Return (X, Y) of the center of cell containing provided text 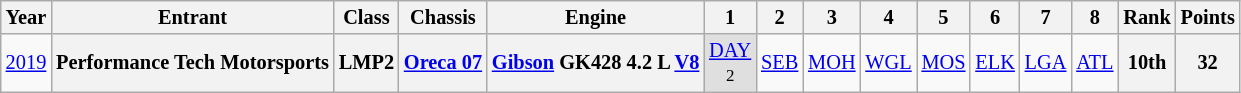
32 (1208, 63)
Class (366, 17)
Engine (596, 17)
2 (780, 17)
Performance Tech Motorsports (192, 63)
5 (944, 17)
Oreca 07 (443, 63)
Points (1208, 17)
DAY2 (730, 63)
Chassis (443, 17)
MOH (832, 63)
WGL (888, 63)
LMP2 (366, 63)
8 (1094, 17)
MOS (944, 63)
1 (730, 17)
ATL (1094, 63)
Gibson GK428 4.2 L V8 (596, 63)
6 (994, 17)
Year (26, 17)
Entrant (192, 17)
7 (1046, 17)
2019 (26, 63)
Rank (1146, 17)
LGA (1046, 63)
3 (832, 17)
10th (1146, 63)
SEB (780, 63)
ELK (994, 63)
4 (888, 17)
